Capture the cell that displays the provided text and extract its [x, y] central coordinate. 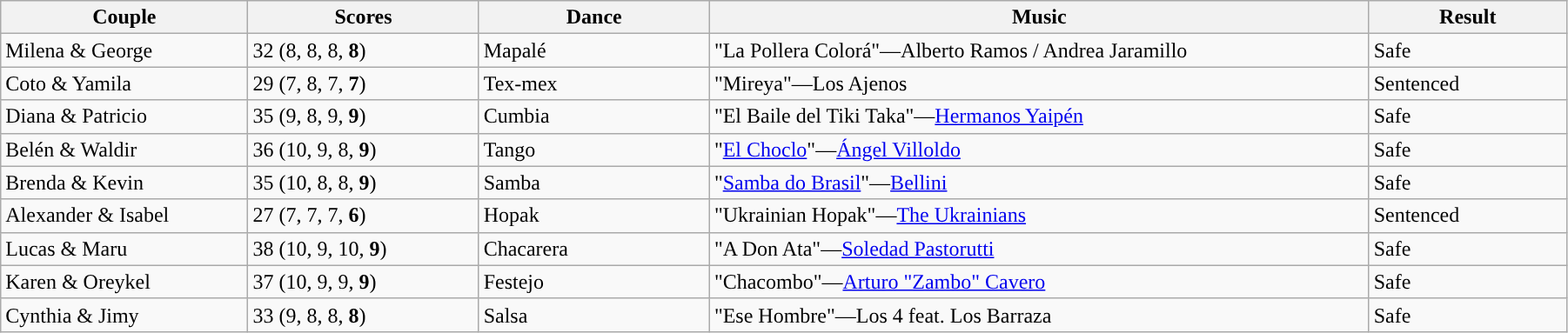
Scores [364, 17]
Tex-mex [593, 83]
Samba [593, 183]
Lucas & Maru [124, 249]
Brenda & Kevin [124, 183]
Chacarera [593, 249]
"El Baile del Tiki Taka"—Hermanos Yaipén [1039, 117]
29 (7, 8, 7, 7) [364, 83]
Salsa [593, 315]
Karen & Oreykel [124, 282]
"Ese Hombre"—Los 4 feat. Los Barraza [1039, 315]
"Samba do Brasil"—Bellini [1039, 183]
Couple [124, 17]
Dance [593, 17]
Festejo [593, 282]
32 (8, 8, 8, 8) [364, 50]
"Chacombo"—Arturo "Zambo" Cavero [1039, 282]
Alexander & Isabel [124, 216]
Mapalé [593, 50]
Diana & Patricio [124, 117]
Result [1467, 17]
Milena & George [124, 50]
Hopak [593, 216]
36 (10, 9, 8, 9) [364, 150]
37 (10, 9, 9, 9) [364, 282]
"Ukrainian Hopak"—The Ukrainians [1039, 216]
27 (7, 7, 7, 6) [364, 216]
Belén & Waldir [124, 150]
"Mireya"—Los Ajenos [1039, 83]
Coto & Yamila [124, 83]
"A Don Ata"—Soledad Pastorutti [1039, 249]
Cynthia & Jimy [124, 315]
Cumbia [593, 117]
"El Choclo"—Ángel Villoldo [1039, 150]
35 (9, 8, 9, 9) [364, 117]
35 (10, 8, 8, 9) [364, 183]
"La Pollera Colorá"—Alberto Ramos / Andrea Jaramillo [1039, 50]
38 (10, 9, 10, 9) [364, 249]
33 (9, 8, 8, 8) [364, 315]
Tango [593, 150]
Music [1039, 17]
